Detect which cell encompasses the target text, then output its (X, Y) center coordinate. 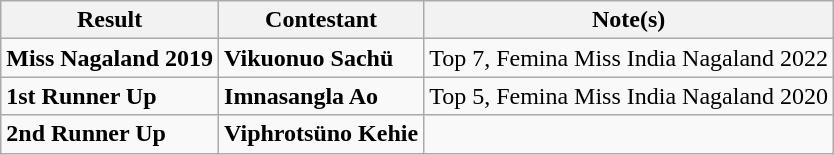
Top 7, Femina Miss India Nagaland 2022 (629, 58)
Contestant (322, 20)
Result (110, 20)
Top 5, Femina Miss India Nagaland 2020 (629, 96)
1st Runner Up (110, 96)
Viphrotsüno Kehie (322, 134)
Imnasangla Ao (322, 96)
Vikuonuo Sachü (322, 58)
2nd Runner Up (110, 134)
Miss Nagaland 2019 (110, 58)
Note(s) (629, 20)
